Search for the cell housing the specified text and yield its (x, y) center coordinate. 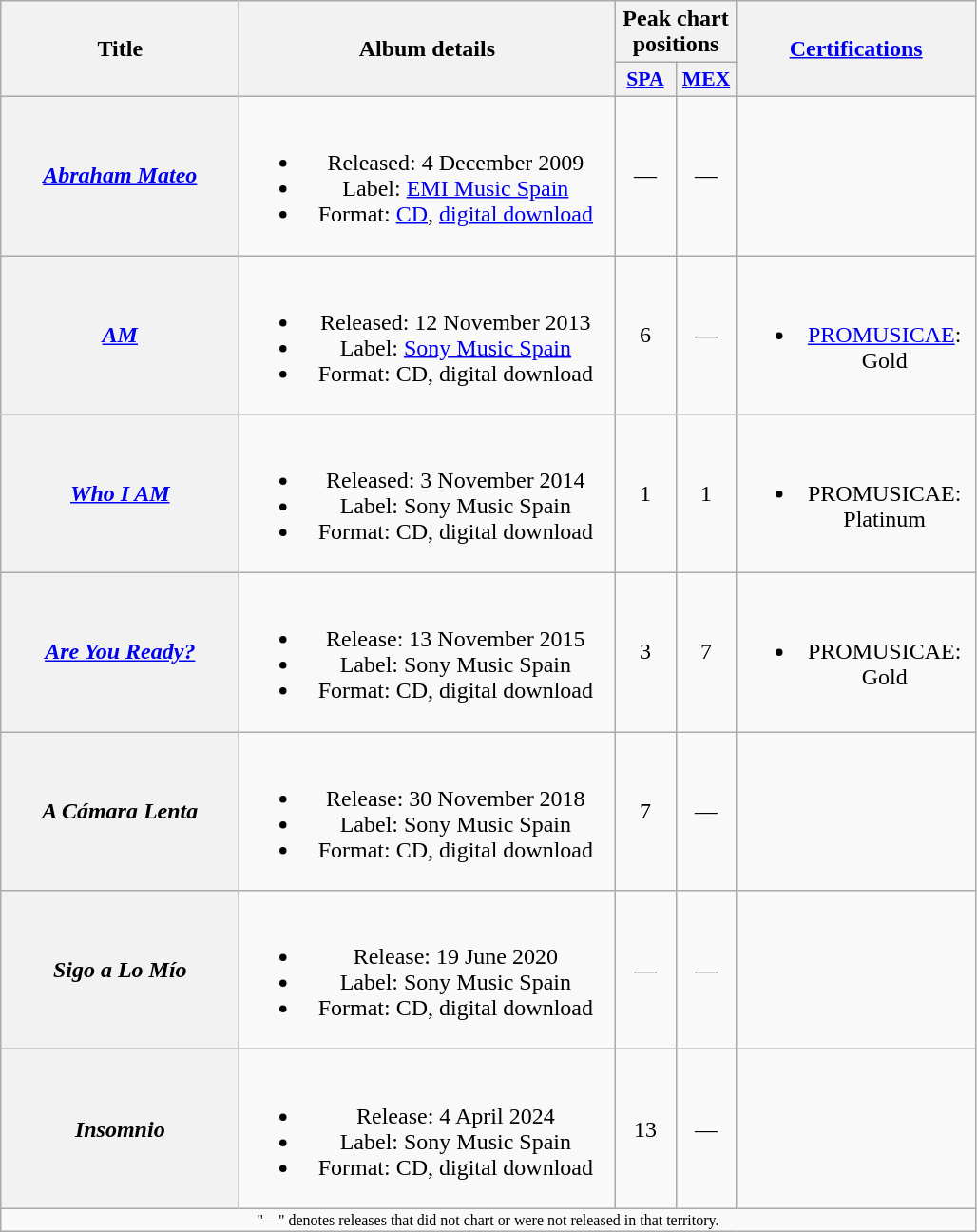
SPA (645, 80)
Title (120, 49)
"—" denotes releases that did not chart or were not released in that territory. (488, 1220)
Release: 19 June 2020Label: Sony Music SpainFormat: CD, digital download (428, 970)
MEX (706, 80)
Are You Ready? (120, 652)
13 (645, 1129)
Who I AM (120, 494)
3 (645, 652)
Released: 4 December 2009Label: EMI Music SpainFormat: CD, digital download (428, 175)
Released: 3 November 2014Label: Sony Music SpainFormat: CD, digital download (428, 494)
AM (120, 335)
6 (645, 335)
Insomnio (120, 1129)
Release: 13 November 2015Label: Sony Music SpainFormat: CD, digital download (428, 652)
PROMUSICAE: Platinum (855, 494)
Sigo a Lo Mío (120, 970)
Album details (428, 49)
Peak chart positions (676, 32)
Abraham Mateo (120, 175)
Release: 4 April 2024Label: Sony Music SpainFormat: CD, digital download (428, 1129)
Release: 30 November 2018Label: Sony Music SpainFormat: CD, digital download (428, 812)
A Cámara Lenta (120, 812)
Certifications (855, 49)
Released: 12 November 2013Label: Sony Music SpainFormat: CD, digital download (428, 335)
